Find where the given text appears and provide that cell's center as [x, y] coordinate. 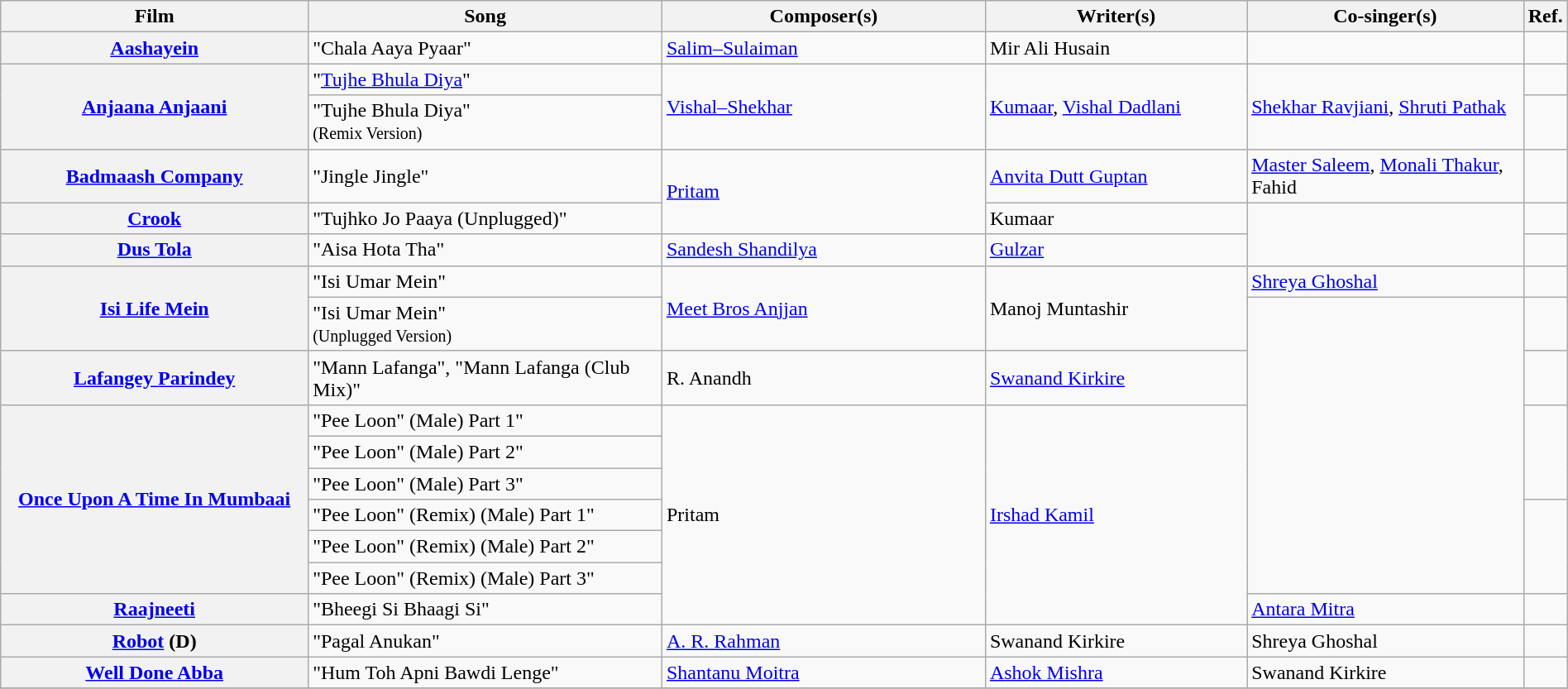
Aashayein [155, 48]
Antara Mitra [1385, 610]
Once Upon A Time In Mumbaai [155, 499]
Ashok Mishra [1116, 672]
Vishal–Shekhar [824, 106]
Raajneeti [155, 610]
Film [155, 17]
Song [485, 17]
Kumaar, Vishal Dadlani [1116, 106]
"Tujhe Bhula Diya"(Remix Version) [485, 122]
Sandesh Shandilya [824, 250]
Shekhar Ravjiani, Shruti Pathak [1385, 106]
Badmaash Company [155, 175]
Irshad Kamil [1116, 514]
Ref. [1545, 17]
"Pee Loon" (Remix) (Male) Part 2" [485, 547]
Kumaar [1116, 218]
Salim–Sulaiman [824, 48]
"Pee Loon" (Remix) (Male) Part 1" [485, 515]
"Pee Loon" (Remix) (Male) Part 3" [485, 578]
"Pagal Anukan" [485, 641]
Lafangey Parindey [155, 377]
"Hum Toh Apni Bawdi Lenge" [485, 672]
"Chala Aaya Pyaar" [485, 48]
"Jingle Jingle" [485, 175]
"Isi Umar Mein"(Unplugged Version) [485, 324]
"Pee Loon" (Male) Part 1" [485, 420]
Isi Life Mein [155, 308]
"Tujhko Jo Paaya (Unplugged)" [485, 218]
"Isi Umar Mein" [485, 281]
Meet Bros Anjjan [824, 308]
Anjaana Anjaani [155, 106]
"Pee Loon" (Male) Part 2" [485, 452]
Well Done Abba [155, 672]
"Aisa Hota Tha" [485, 250]
Robot (D) [155, 641]
A. R. Rahman [824, 641]
Gulzar [1116, 250]
Anvita Dutt Guptan [1116, 175]
Master Saleem, Monali Thakur, Fahid [1385, 175]
Writer(s) [1116, 17]
Composer(s) [824, 17]
"Tujhe Bhula Diya" [485, 79]
"Pee Loon" (Male) Part 3" [485, 484]
Dus Tola [155, 250]
Crook [155, 218]
Mir Ali Husain [1116, 48]
Co-singer(s) [1385, 17]
Manoj Muntashir [1116, 308]
"Mann Lafanga", "Mann Lafanga (Club Mix)" [485, 377]
"Bheegi Si Bhaagi Si" [485, 610]
Shantanu Moitra [824, 672]
R. Anandh [824, 377]
